Return the [x, y] coordinate for the center point of the cell that contains the specified text.  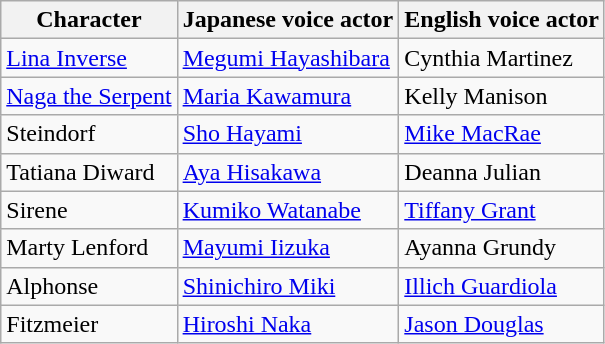
Deanna Julian [502, 172]
Mike MacRae [502, 134]
Lina Inverse [89, 58]
Maria Kawamura [288, 96]
Aya Hisakawa [288, 172]
Tiffany Grant [502, 210]
Kelly Manison [502, 96]
English voice actor [502, 20]
Ayanna Grundy [502, 248]
Character [89, 20]
Sho Hayami [288, 134]
Tatiana Diward [89, 172]
Steindorf [89, 134]
Shinichiro Miki [288, 286]
Mayumi Iizuka [288, 248]
Megumi Hayashibara [288, 58]
Sirene [89, 210]
Marty Lenford [89, 248]
Jason Douglas [502, 324]
Cynthia Martinez [502, 58]
Japanese voice actor [288, 20]
Naga the Serpent [89, 96]
Illich Guardiola [502, 286]
Kumiko Watanabe [288, 210]
Hiroshi Naka [288, 324]
Alphonse [89, 286]
Fitzmeier [89, 324]
